Capture the cell that displays the provided text and extract its [X, Y] central coordinate. 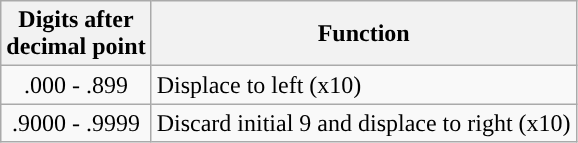
.9000 - .9999 [76, 123]
Discard initial 9 and displace to right (x10) [364, 123]
Function [364, 34]
Digits afterdecimal point [76, 34]
.000 - .899 [76, 85]
Displace to left (x10) [364, 85]
